From the cell containing the given text, extract its center point as (X, Y) coordinate. 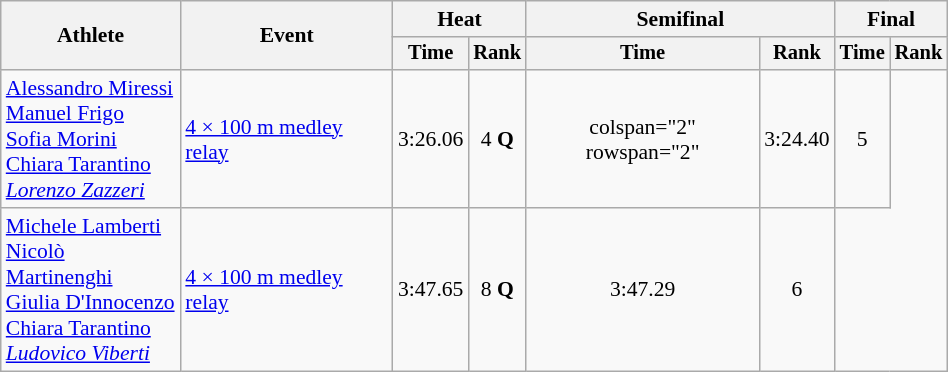
3:24.40 (796, 139)
3:26.06 (430, 139)
Event (286, 36)
Heat (460, 19)
6 (796, 290)
Athlete (91, 36)
3:47.65 (430, 290)
Alessandro Miressi Manuel Frigo Sofia Morini Chiara TarantinoLorenzo Zazzeri (91, 139)
5 (862, 139)
Semifinal (680, 19)
8 Q (497, 290)
3:47.29 (642, 290)
4 Q (497, 139)
Michele LambertiNicolò Martinenghi Giulia D'InnocenzoChiara TarantinoLudovico Viberti (91, 290)
Final (892, 19)
colspan="2" rowspan="2" (642, 139)
